Capture the cell that displays the provided text and extract its (X, Y) central coordinate. 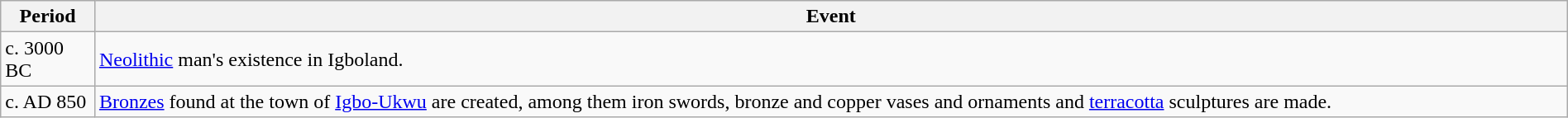
Bronzes found at the town of Igbo-Ukwu are created, among them iron swords, bronze and copper vases and ornaments and terracotta sculptures are made. (830, 101)
Period (48, 17)
Event (830, 17)
Neolithic man's existence in Igboland. (830, 59)
c. 3000 BC (48, 59)
c. AD 850 (48, 101)
